Return the [x, y] coordinate for the center point of the cell that contains the specified text.  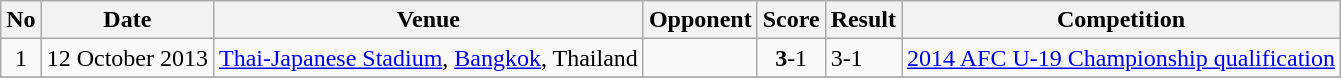
Venue [429, 20]
Competition [1122, 20]
Result [863, 20]
12 October 2013 [127, 58]
No [21, 20]
1 [21, 58]
Date [127, 20]
Score [791, 20]
Opponent [700, 20]
2014 AFC U-19 Championship qualification [1122, 58]
Thai-Japanese Stadium, Bangkok, Thailand [429, 58]
